Pinpoint the cell where the given text exists, returning its (X, Y) midpoint coordinate. 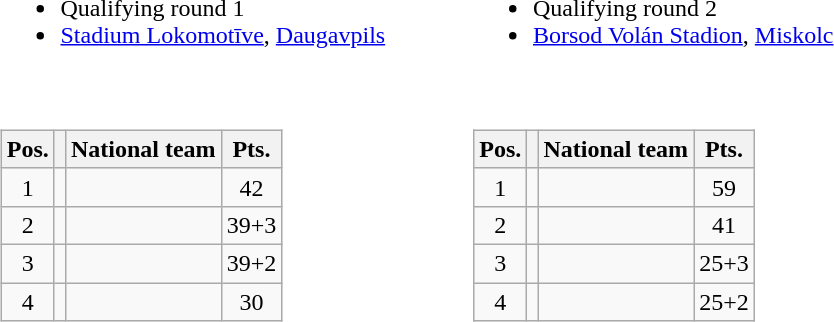
39+3 (252, 225)
39+2 (252, 263)
42 (252, 187)
25+3 (724, 263)
59 (724, 187)
30 (252, 301)
25+2 (724, 301)
41 (724, 225)
